For the text-containing cell, return its midpoint in [X, Y] coordinate format. 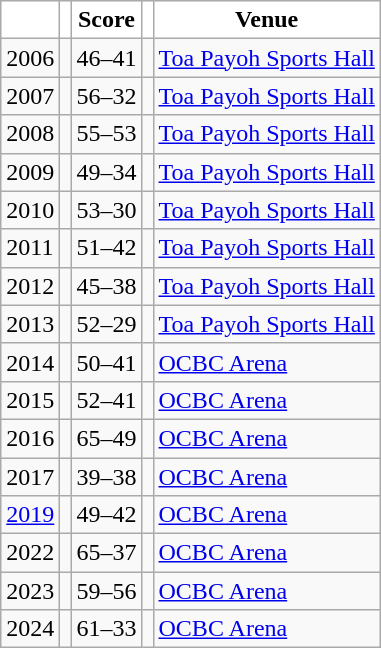
50–41 [106, 362]
52–29 [106, 324]
49–34 [106, 172]
2007 [30, 96]
65–49 [106, 438]
Venue [266, 20]
49–42 [106, 515]
51–42 [106, 248]
65–37 [106, 553]
52–41 [106, 400]
39–38 [106, 477]
2015 [30, 400]
56–32 [106, 96]
2013 [30, 324]
2019 [30, 515]
2012 [30, 286]
2017 [30, 477]
45–38 [106, 286]
2016 [30, 438]
2010 [30, 210]
53–30 [106, 210]
Score [106, 20]
59–56 [106, 591]
2011 [30, 248]
2009 [30, 172]
2008 [30, 134]
46–41 [106, 58]
2014 [30, 362]
2024 [30, 629]
2006 [30, 58]
2023 [30, 591]
55–53 [106, 134]
61–33 [106, 629]
2022 [30, 553]
